Extract the (X, Y) coordinate from the center of the cell holding the provided text.  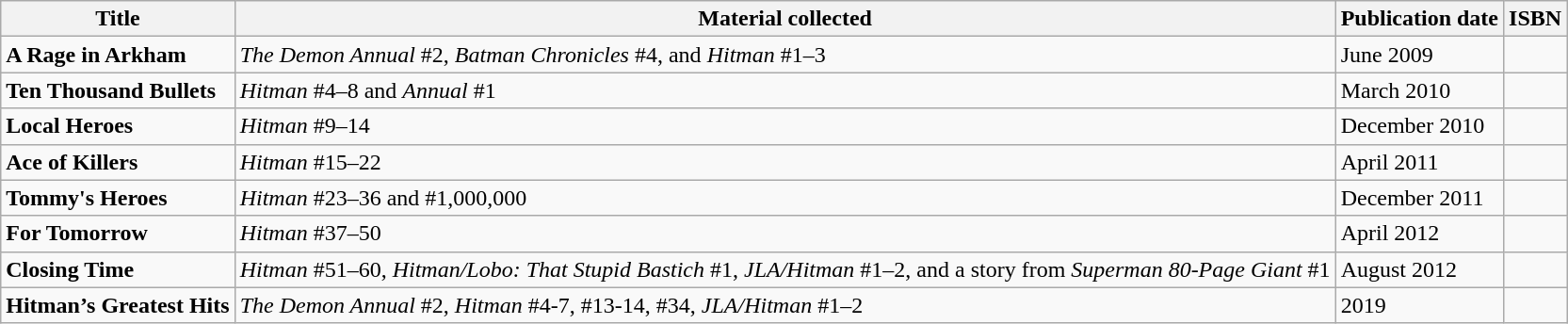
Hitman #15–22 (785, 162)
Hitman #9–14 (785, 126)
Hitman #37–50 (785, 234)
Ace of Killers (118, 162)
December 2010 (1419, 126)
ISBN (1535, 19)
April 2011 (1419, 162)
The Demon Annual #2, Hitman #4-7, #13-14, #34, JLA/Hitman #1–2 (785, 305)
April 2012 (1419, 234)
August 2012 (1419, 269)
June 2009 (1419, 55)
Ten Thousand Bullets (118, 90)
December 2011 (1419, 198)
2019 (1419, 305)
Material collected (785, 19)
The Demon Annual #2, Batman Chronicles #4, and Hitman #1–3 (785, 55)
Hitman #51–60, Hitman/Lobo: That Stupid Bastich #1, JLA/Hitman #1–2, and a story from Superman 80-Page Giant #1 (785, 269)
Title (118, 19)
Publication date (1419, 19)
Hitman’s Greatest Hits (118, 305)
March 2010 (1419, 90)
For Tomorrow (118, 234)
Hitman #23–36 and #1,000,000 (785, 198)
Closing Time (118, 269)
Tommy's Heroes (118, 198)
A Rage in Arkham (118, 55)
Local Heroes (118, 126)
Hitman #4–8 and Annual #1 (785, 90)
